Return the [X, Y] coordinate for the center point of the cell that contains the specified text.  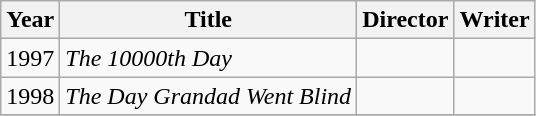
Year [30, 20]
1998 [30, 96]
Director [406, 20]
1997 [30, 58]
Writer [494, 20]
The 10000th Day [208, 58]
The Day Grandad Went Blind [208, 96]
Title [208, 20]
